Provide the (x, y) coordinate of the cell's center where the given text is located.  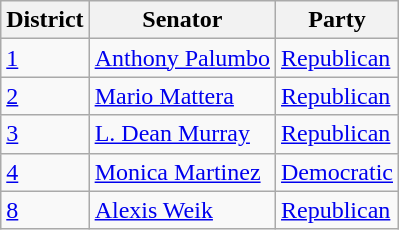
1 (45, 58)
Monica Martinez (182, 172)
8 (45, 210)
Mario Mattera (182, 96)
Alexis Weik (182, 210)
L. Dean Murray (182, 134)
Democratic (338, 172)
4 (45, 172)
3 (45, 134)
District (45, 20)
Senator (182, 20)
Party (338, 20)
2 (45, 96)
Anthony Palumbo (182, 58)
